Identify which cell holds the provided text, then report its (X, Y) central coordinate. 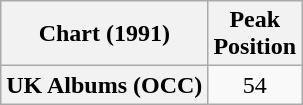
PeakPosition (255, 34)
UK Albums (OCC) (104, 85)
Chart (1991) (104, 34)
54 (255, 85)
